Determine the [X, Y] coordinate at the center of the cell enclosing the given text.  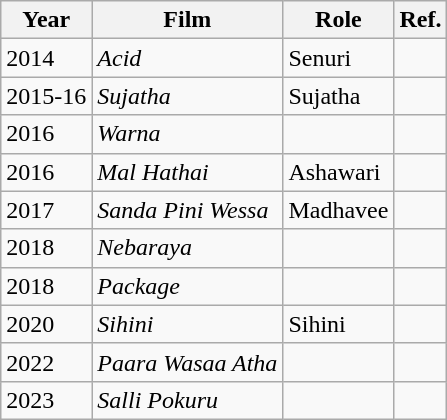
Nebaraya [188, 248]
Acid [188, 58]
2014 [46, 58]
Warna [188, 134]
Mal Hathai [188, 172]
Film [188, 20]
Salli Pokuru [188, 400]
Ref. [420, 20]
2023 [46, 400]
2015-16 [46, 96]
2017 [46, 210]
2020 [46, 324]
2022 [46, 362]
Sanda Pini Wessa [188, 210]
Package [188, 286]
Senuri [338, 58]
Role [338, 20]
Madhavee [338, 210]
Year [46, 20]
Ashawari [338, 172]
Paara Wasaa Atha [188, 362]
